Return [X, Y] of the center of cell containing provided text 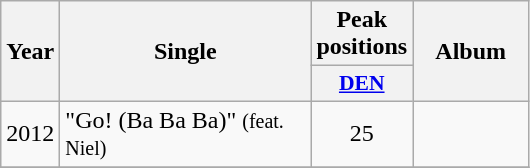
Year [30, 52]
Single [186, 52]
25 [362, 134]
DEN [362, 84]
2012 [30, 134]
"Go! (Ba Ba Ba)" (feat. Niel) [186, 134]
Peak positions [362, 34]
Album [471, 52]
